Determine the [x, y] coordinate at the center of the cell enclosing the given text.  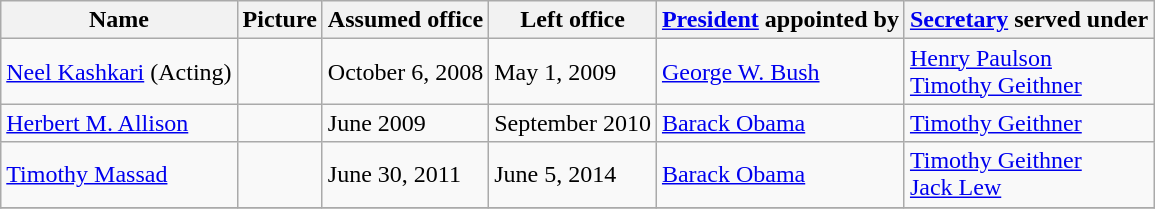
Assumed office [405, 20]
Timothy Massad [119, 174]
Secretary served under [1028, 20]
Herbert M. Allison [119, 123]
Timothy Geithner [1028, 123]
September 2010 [573, 123]
June 30, 2011 [405, 174]
President appointed by [780, 20]
Name [119, 20]
June 5, 2014 [573, 174]
Henry PaulsonTimothy Geithner [1028, 72]
Timothy GeithnerJack Lew [1028, 174]
June 2009 [405, 123]
George W. Bush [780, 72]
May 1, 2009 [573, 72]
Neel Kashkari (Acting) [119, 72]
Picture [280, 20]
October 6, 2008 [405, 72]
Left office [573, 20]
